Provide the [X, Y] coordinate of the cell's center where the given text is located.  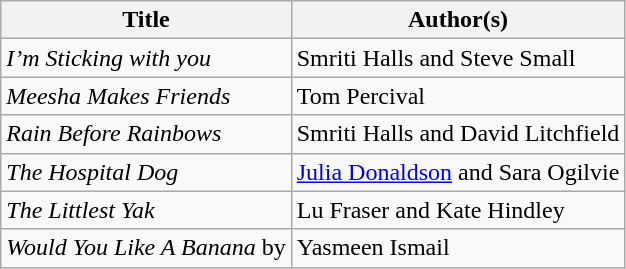
Tom Percival [458, 96]
Author(s) [458, 20]
Yasmeen Ismail [458, 248]
I’m Sticking with you [146, 58]
Would You Like A Banana by [146, 248]
Rain Before Rainbows [146, 134]
Lu Fraser and Kate Hindley [458, 210]
Title [146, 20]
Julia Donaldson and Sara Ogilvie [458, 172]
The Hospital Dog [146, 172]
Smriti Halls and Steve Small [458, 58]
The Littlest Yak [146, 210]
Smriti Halls and David Litchfield [458, 134]
Meesha Makes Friends [146, 96]
